Extract the [X, Y] coordinate from the center of the cell holding the provided text.  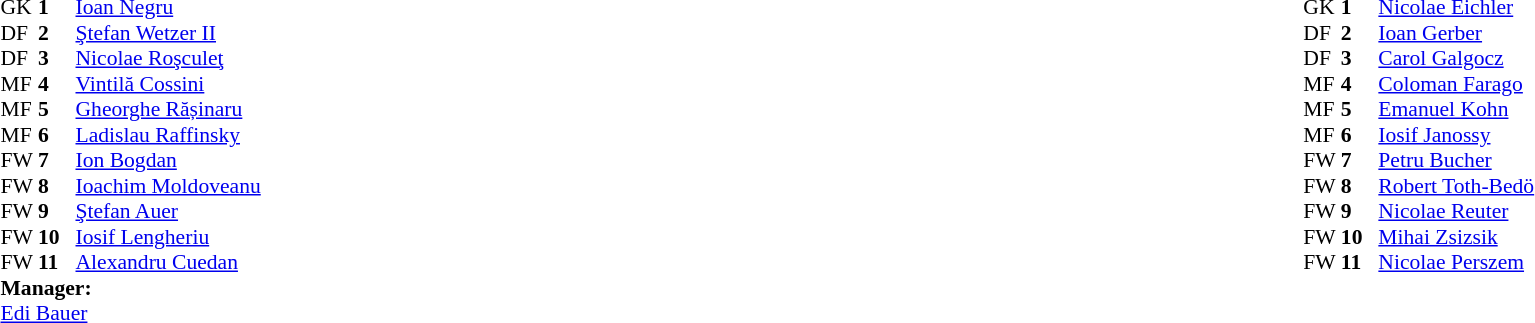
Emanuel Kohn [1456, 109]
Nicolae Perszem [1456, 263]
Vintilă Cossini [168, 84]
Nicolae Reuter [1456, 211]
Iosif Janossy [1456, 135]
Robert Toth-Bedö [1456, 186]
Coloman Farago [1456, 84]
Ion Bogdan [168, 161]
Ştefan Wetzer II [168, 33]
Mihai Zsizsik [1456, 237]
Petru Bucher [1456, 161]
Carol Galgocz [1456, 59]
Ladislau Raffinsky [168, 135]
Alexandru Cuedan [168, 263]
Ioachim Moldoveanu [168, 186]
Ştefan Auer [168, 211]
Gheorghe Rășinaru [168, 109]
Ioan Gerber [1456, 33]
Manager: [130, 288]
Iosif Lengheriu [168, 237]
Nicolae Roşculeţ [168, 59]
